Capture the cell that displays the provided text and extract its (X, Y) central coordinate. 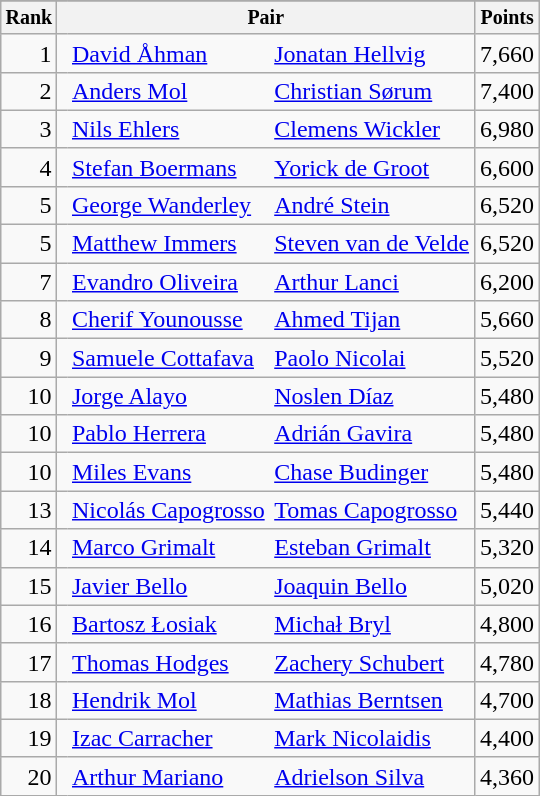
Evandro Oliveira (168, 282)
Arthur Lanci (372, 282)
17 (29, 662)
19 (29, 738)
Noslen Díaz (372, 396)
André Stein (372, 205)
Christian Sørum (372, 91)
Rank (29, 18)
7,400 (508, 91)
David Åhman (168, 53)
18 (29, 700)
16 (29, 624)
Joaquin Bello (372, 586)
6,980 (508, 129)
Mathias Berntsen (372, 700)
15 (29, 586)
4,780 (508, 662)
6,200 (508, 282)
Pair (266, 18)
Adrielson Silva (372, 776)
Jonatan Hellvig (372, 53)
1 (29, 53)
Nils Ehlers (168, 129)
Chase Budinger (372, 472)
7,660 (508, 53)
2 (29, 91)
Nicolás Capogrosso (168, 510)
Clemens Wickler (372, 129)
Ahmed Tijan (372, 320)
Pablo Herrera (168, 434)
Izac Carracher (168, 738)
Points (508, 18)
4,360 (508, 776)
Samuele Cottafava (168, 358)
Thomas Hodges (168, 662)
5,320 (508, 548)
Anders Mol (168, 91)
George Wanderley (168, 205)
4,800 (508, 624)
4,400 (508, 738)
5,660 (508, 320)
Michał Bryl (372, 624)
Hendrik Mol (168, 700)
Yorick de Groot (372, 167)
7 (29, 282)
Esteban Grimalt (372, 548)
Jorge Alayo (168, 396)
5,520 (508, 358)
3 (29, 129)
Miles Evans (168, 472)
5,020 (508, 586)
Javier Bello (168, 586)
13 (29, 510)
9 (29, 358)
Paolo Nicolai (372, 358)
Tomas Capogrosso (372, 510)
Arthur Mariano (168, 776)
4,700 (508, 700)
14 (29, 548)
4 (29, 167)
8 (29, 320)
Stefan Boermans (168, 167)
5,440 (508, 510)
Mark Nicolaidis (372, 738)
Adrián Gavira (372, 434)
Cherif Younousse (168, 320)
6,600 (508, 167)
20 (29, 776)
Matthew Immers (168, 244)
Zachery Schubert (372, 662)
Bartosz Łosiak (168, 624)
Marco Grimalt (168, 548)
Steven van de Velde (372, 244)
